Capture the cell that displays the provided text and extract its [X, Y] central coordinate. 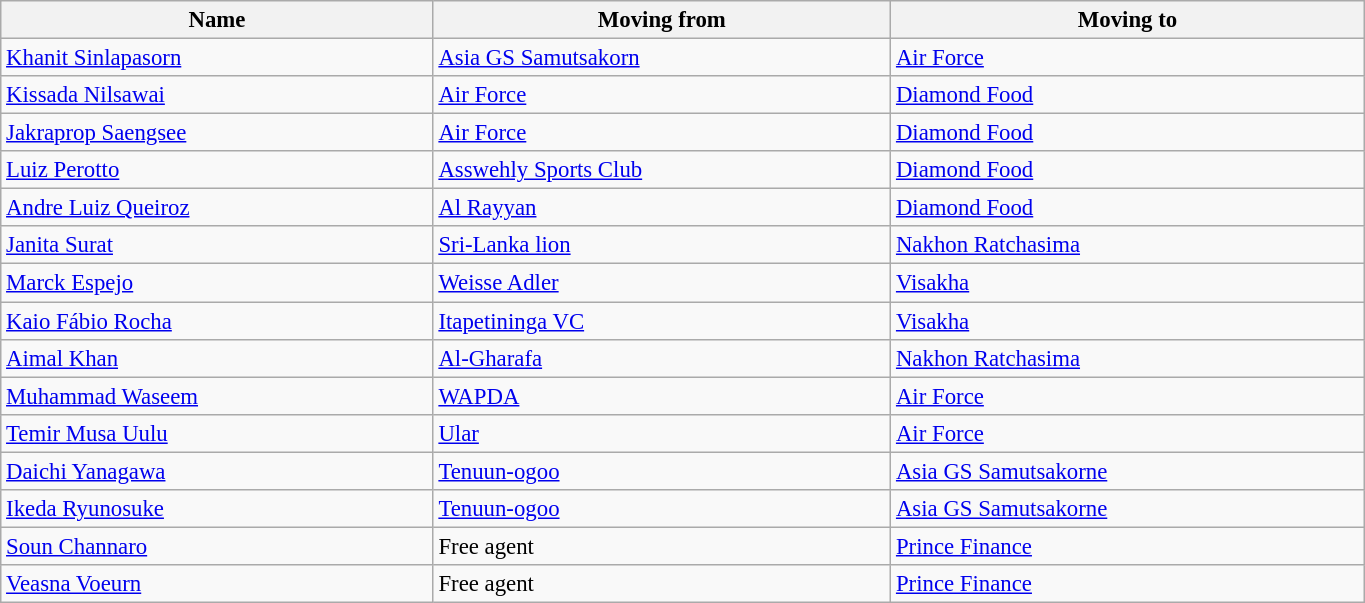
Moving from [662, 20]
Name [217, 20]
Marck Espejo [217, 283]
Luiz Perotto [217, 170]
Moving to [1128, 20]
Asswehly Sports Club [662, 170]
Ular [662, 433]
Muhammad Waseem [217, 396]
Daichi Yanagawa [217, 471]
Soun Channaro [217, 546]
Itapetininga VC [662, 321]
Jakraprop Saengsee [217, 133]
Khanit Sinlapasorn [217, 58]
Kissada Nilsawai [217, 95]
Temir Musa Uulu [217, 433]
Weisse Adler [662, 283]
Aimal Khan [217, 358]
Ikeda Ryunosuke [217, 509]
WAPDA [662, 396]
Andre Luiz Queiroz [217, 208]
Veasna Voeurn [217, 584]
Al-Gharafa [662, 358]
Asia GS Samutsakorn [662, 58]
Sri-Lanka lion [662, 245]
Janita Surat [217, 245]
Kaio Fábio Rocha [217, 321]
Al Rayyan [662, 208]
